Scan for the cell matching the given text and deliver its [x, y] coordinate at center. 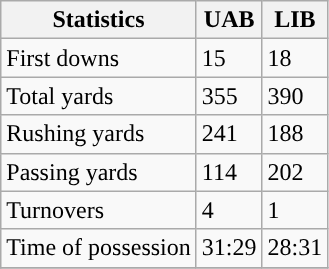
355 [229, 96]
First downs [99, 58]
188 [295, 134]
202 [295, 172]
Passing yards [99, 172]
LIB [295, 20]
Total yards [99, 96]
1 [295, 210]
Rushing yards [99, 134]
18 [295, 58]
114 [229, 172]
31:29 [229, 248]
Statistics [99, 20]
Turnovers [99, 210]
4 [229, 210]
390 [295, 96]
15 [229, 58]
Time of possession [99, 248]
241 [229, 134]
28:31 [295, 248]
UAB [229, 20]
